Identify which cell holds the provided text, then report its [x, y] central coordinate. 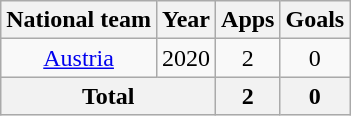
National team [79, 20]
2020 [186, 58]
Goals [315, 20]
Total [108, 96]
Austria [79, 58]
Apps [248, 20]
Year [186, 20]
